Extract the (x, y) coordinate from the center of the cell holding the provided text.  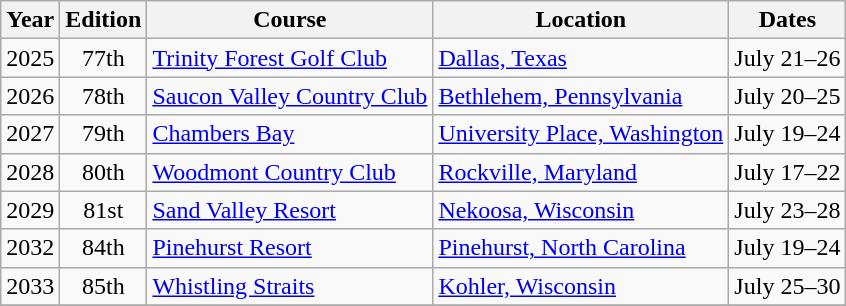
78th (104, 96)
Whistling Straits (290, 286)
July 17–22 (788, 172)
July 20–25 (788, 96)
July 23–28 (788, 210)
80th (104, 172)
2028 (30, 172)
Woodmont Country Club (290, 172)
Dates (788, 20)
77th (104, 58)
Dallas, Texas (581, 58)
85th (104, 286)
Year (30, 20)
Pinehurst, North Carolina (581, 248)
Location (581, 20)
July 25–30 (788, 286)
Rockville, Maryland (581, 172)
79th (104, 134)
Bethlehem, Pennsylvania (581, 96)
University Place, Washington (581, 134)
2025 (30, 58)
Chambers Bay (290, 134)
Course (290, 20)
Trinity Forest Golf Club (290, 58)
2027 (30, 134)
84th (104, 248)
2029 (30, 210)
2026 (30, 96)
Pinehurst Resort (290, 248)
Edition (104, 20)
Sand Valley Resort (290, 210)
Kohler, Wisconsin (581, 286)
Saucon Valley Country Club (290, 96)
81st (104, 210)
Nekoosa, Wisconsin (581, 210)
2032 (30, 248)
2033 (30, 286)
July 21–26 (788, 58)
